Search for the cell housing the specified text and yield its [x, y] center coordinate. 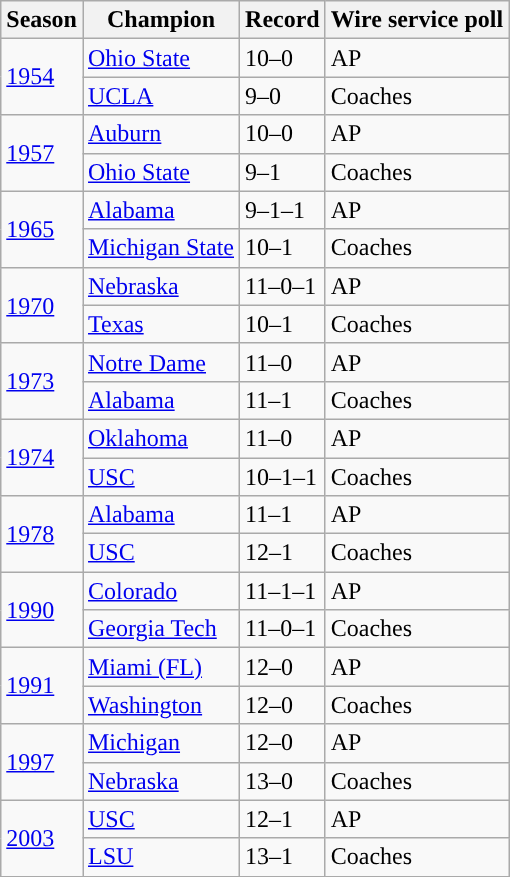
9–1–1 [283, 210]
11–1–1 [283, 591]
Notre Dame [160, 362]
Washington [160, 705]
UCLA [160, 96]
10–1–1 [283, 477]
1970 [42, 305]
Michigan [160, 743]
Miami (FL) [160, 667]
1991 [42, 686]
Michigan State [160, 248]
Georgia Tech [160, 629]
Wire service poll [416, 20]
1973 [42, 381]
Oklahoma [160, 438]
Record [283, 20]
13–1 [283, 857]
9–1 [283, 172]
Colorado [160, 591]
1974 [42, 457]
Champion [160, 20]
1957 [42, 153]
1954 [42, 77]
1990 [42, 610]
9–0 [283, 96]
1997 [42, 762]
2003 [42, 838]
13–0 [283, 781]
1965 [42, 229]
Auburn [160, 134]
1978 [42, 534]
Season [42, 20]
Texas [160, 324]
LSU [160, 857]
